Locate the cell with the specified text and output its (x, y) center coordinate. 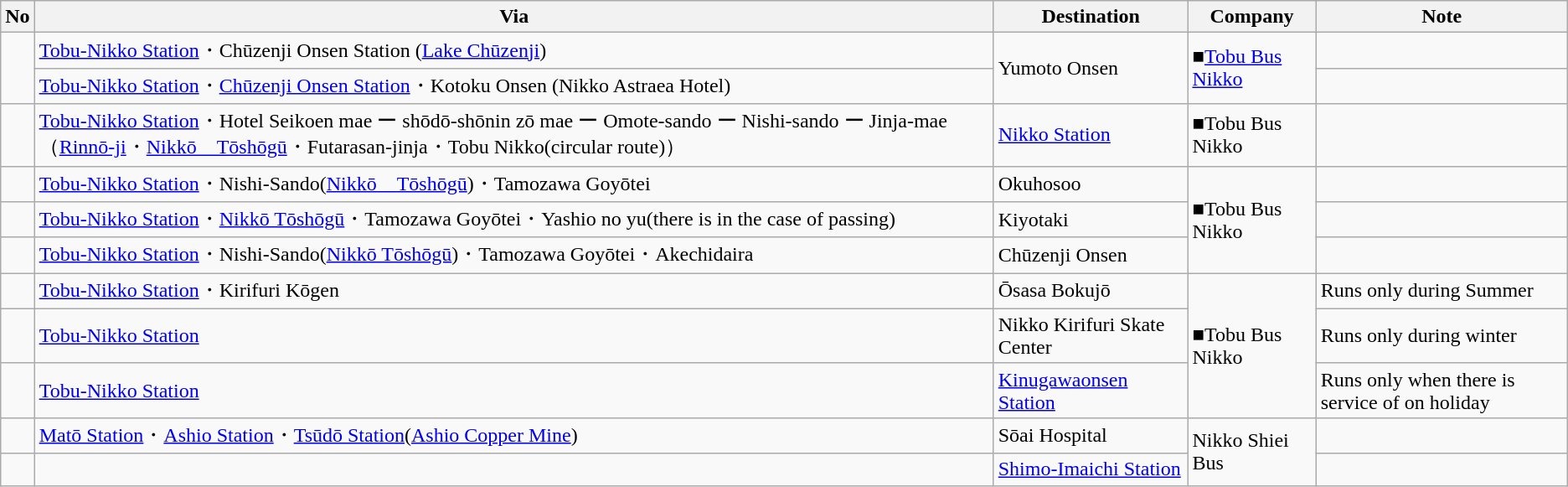
Nikko Shiei Bus (1251, 451)
Ōsasa Bokujō (1091, 292)
No (18, 17)
Nikko Kirifuri Skate Center (1091, 335)
Kinugawaonsen Station (1091, 391)
Destination (1091, 17)
Company (1251, 17)
Kiyotaki (1091, 220)
Okuhosoo (1091, 184)
Shimo-Imaichi Station (1091, 469)
Tobu-Nikko Station・Chūzenji Onsen Station・Kotoku Onsen (Nikko Astraea Hotel) (514, 85)
Runs only when there is service of on holiday (1442, 391)
Chūzenji Onsen (1091, 255)
Runs only during Summer (1442, 292)
Via (514, 17)
Note (1442, 17)
Runs only during winter (1442, 335)
Nikko Station (1091, 135)
Tobu-Nikko Station・Chūzenji Onsen Station (Lake Chūzenji) (514, 50)
Matō Station・Ashio Station・Tsūdō Station(Ashio Copper Mine) (514, 436)
Tobu-Nikko Station・Nikkō Tōshōgū・Tamozawa Goyōtei・Yashio no yu(there is in the case of passing) (514, 220)
Yumoto Onsen (1091, 69)
Tobu-Nikko Station・Nishi-Sando(Nikkō Tōshōgū)・Tamozawa Goyōtei (514, 184)
Tobu-Nikko Station・Kirifuri Kōgen (514, 292)
Sōai Hospital (1091, 436)
Tobu-Nikko Station・Nishi-Sando(Nikkō Tōshōgū)・Tamozawa Goyōtei・Akechidaira (514, 255)
